Scan for the cell matching the given text and deliver its [x, y] coordinate at center. 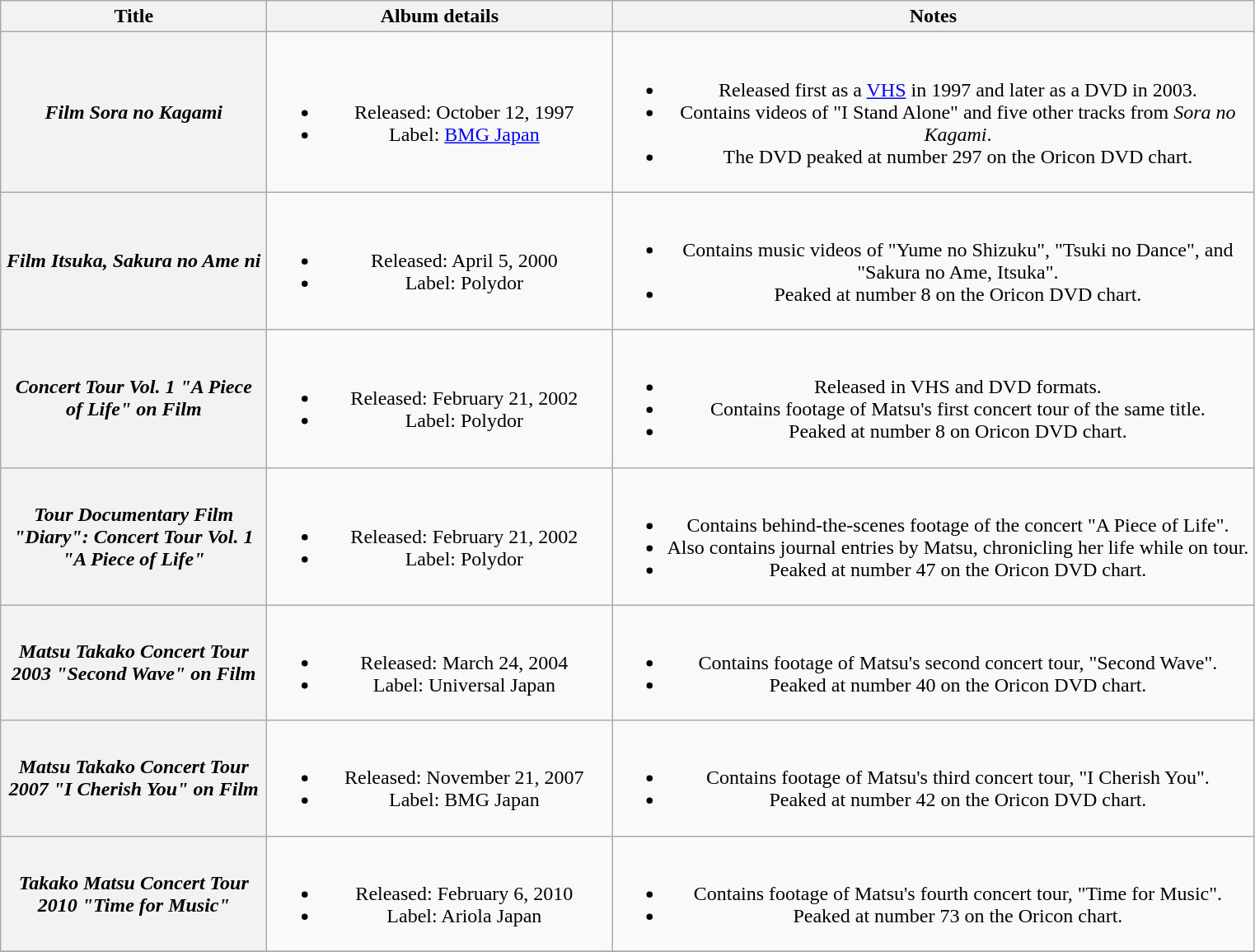
Released: October 12, 1997Label: BMG Japan [440, 112]
Released: November 21, 2007Label: BMG Japan [440, 778]
Takako Matsu Concert Tour 2010 "Time for Music" [133, 893]
Matsu Takako Concert Tour 2007 "I Cherish You" on Film [133, 778]
Released: March 24, 2004Label: Universal Japan [440, 663]
Released in VHS and DVD formats.Contains footage of Matsu's first concert tour of the same title.Peaked at number 8 on Oricon DVD chart. [933, 399]
Released: February 6, 2010Label: Ariola Japan [440, 893]
Album details [440, 16]
Notes [933, 16]
Contains footage of Matsu's fourth concert tour, "Time for Music".Peaked at number 73 on the Oricon chart. [933, 893]
Film Itsuka, Sakura no Ame ni [133, 260]
Contains footage of Matsu's third concert tour, "I Cherish You".Peaked at number 42 on the Oricon DVD chart. [933, 778]
Matsu Takako Concert Tour 2003 "Second Wave" on Film [133, 663]
Tour Documentary Film "Diary": Concert Tour Vol. 1 "A Piece of Life" [133, 536]
Title [133, 16]
Contains footage of Matsu's second concert tour, "Second Wave".Peaked at number 40 on the Oricon DVD chart. [933, 663]
Released: April 5, 2000Label: Polydor [440, 260]
Film Sora no Kagami [133, 112]
Concert Tour Vol. 1 "A Piece of Life" on Film [133, 399]
Contains music videos of "Yume no Shizuku", "Tsuki no Dance", and "Sakura no Ame, Itsuka".Peaked at number 8 on the Oricon DVD chart. [933, 260]
